Extract the [X, Y] coordinate from the center of the cell holding the provided text.  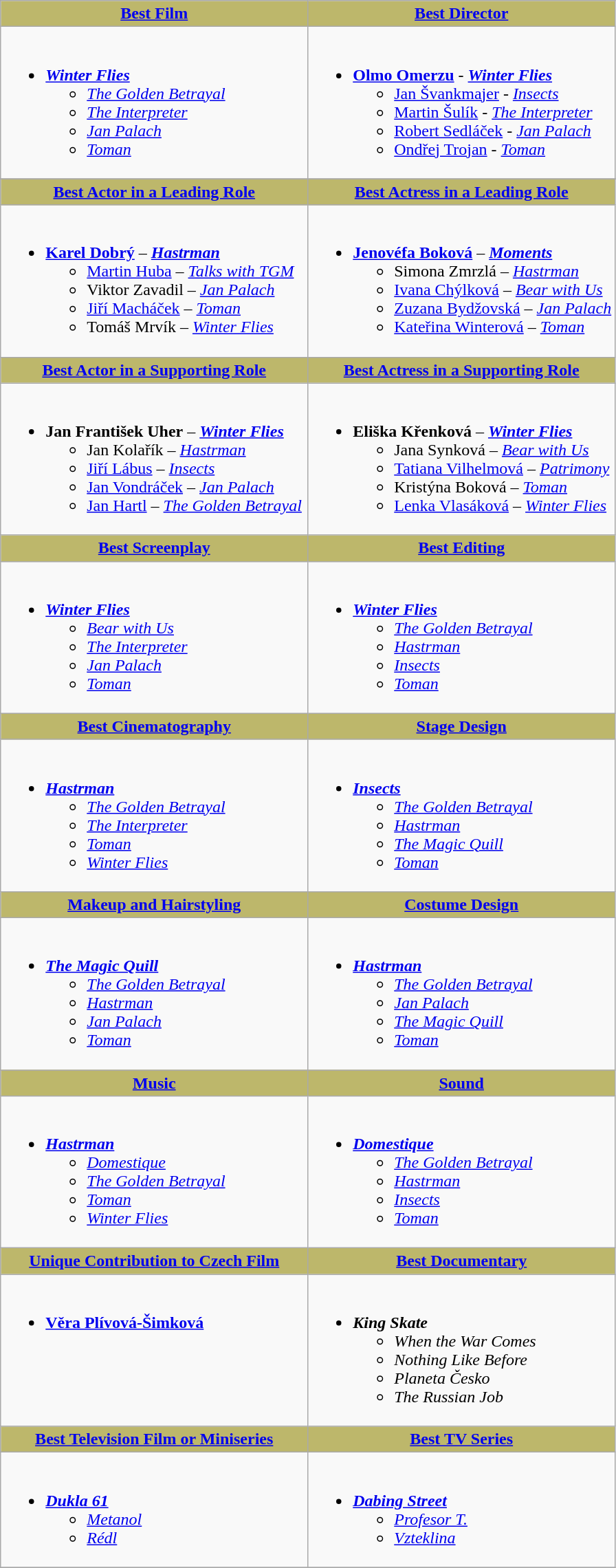
Olmo Omerzu - Winter FliesJan Švankmajer - InsectsMartin Šulík - The InterpreterRobert Sedláček - Jan PalachOndřej Trojan - Toman [462, 103]
Stage Design [462, 726]
DomestiqueThe Golden BetrayalHastrmanInsectsToman [462, 1172]
InsectsThe Golden BetrayalHastrmanThe Magic QuillToman [462, 816]
The Magic QuillThe Golden BetrayalHastrmanJan PalachToman [154, 993]
Sound [462, 1083]
Best Documentary [462, 1261]
HastrmanDomestiqueThe Golden BetrayalTomanWinter Flies [154, 1172]
Jan František Uher – Winter FliesJan Kolařík – HastrmanJiří Lábus – InsectsJan Vondráček – Jan PalachJan Hartl – The Golden Betrayal [154, 459]
King SkateWhen the War ComesNothing Like BeforePlaneta ČeskoThe Russian Job [462, 1351]
Best Actress in a Supporting Role [462, 370]
Winter FliesThe Golden BetrayalThe InterpreterJan PalachToman [154, 103]
HastrmanThe Golden BetrayalJan PalachThe Magic QuillToman [462, 993]
Winter FliesBear with UsThe InterpreterJan PalachToman [154, 637]
Jenovéfa Boková – MomentsSimona Zmrzlá – HastrmanIvana Chýlková – Bear with UsZuzana Bydžovská – Jan PalachKateřina Winterová – Toman [462, 281]
Dabing StreetProfesor T.Vzteklina [462, 1510]
Best TV Series [462, 1439]
Best Cinematography [154, 726]
Winter FliesThe Golden BetrayalHastrmanInsectsToman [462, 637]
Best Actress in a Leading Role [462, 192]
HastrmanThe Golden BetrayalThe InterpreterTomanWinter Flies [154, 816]
Best Director [462, 14]
Dukla 61MetanolRédl [154, 1510]
Costume Design [462, 904]
Věra Plívová-Šimková [154, 1351]
Best Television Film or Miniseries [154, 1439]
Best Actor in a Supporting Role [154, 370]
Best Film [154, 14]
Music [154, 1083]
Makeup and Hairstyling [154, 904]
Karel Dobrý – HastrmanMartin Huba – Talks with TGMViktor Zavadil – Jan PalachJiří Macháček – TomanTomáš Mrvík – Winter Flies [154, 281]
Best Editing [462, 548]
Eliška Křenková – Winter FliesJana Synková – Bear with UsTatiana Vilhelmová – PatrimonyKristýna Boková – TomanLenka Vlasáková – Winter Flies [462, 459]
Unique Contribution to Czech Film [154, 1261]
Best Screenplay [154, 548]
Best Actor in a Leading Role [154, 192]
